Return the [X, Y] coordinate for the center point of the cell that contains the specified text.  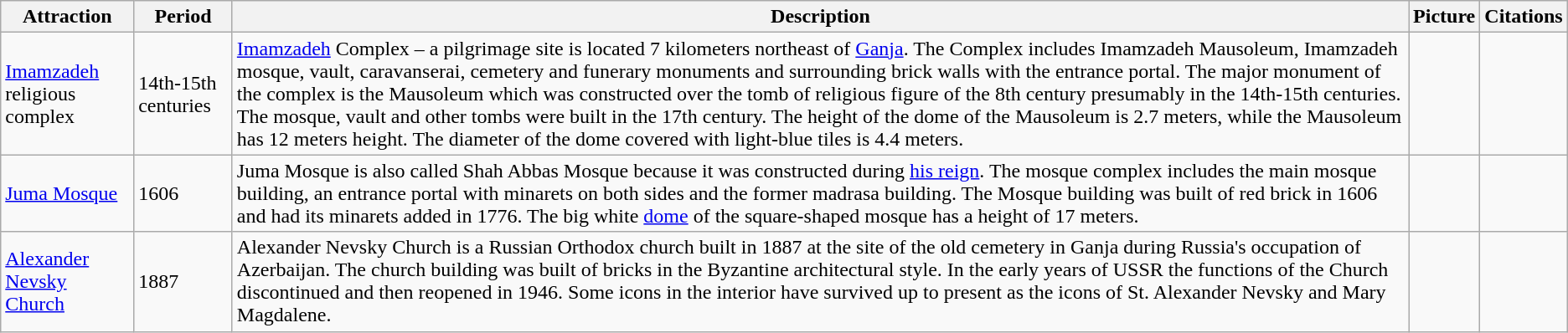
1606 [183, 193]
Juma Mosque [67, 193]
Citations [1524, 17]
Period [183, 17]
Attraction [67, 17]
Imamzadeh religious complex [67, 94]
14th-15th centuries [183, 94]
Description [820, 17]
Picture [1444, 17]
1887 [183, 281]
Alexander Nevsky Church [67, 281]
